Search for the cell housing the specified text and yield its (X, Y) center coordinate. 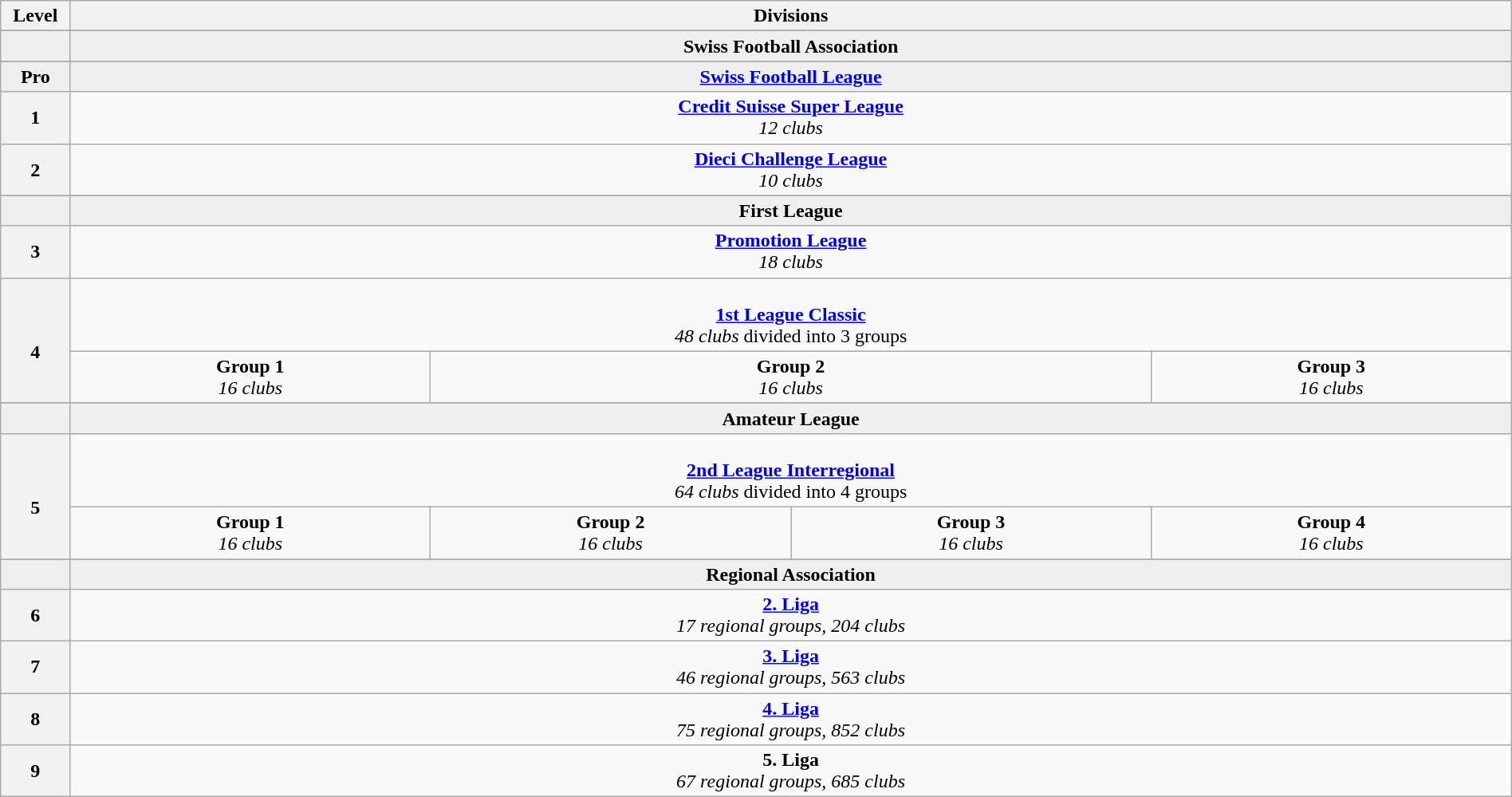
Pro (35, 77)
Divisions (791, 16)
2nd League Interregional64 clubs divided into 4 groups (791, 470)
3. Liga 46 regional groups, 563 clubs (791, 667)
2. Liga 17 regional groups, 204 clubs (791, 616)
Amateur League (791, 418)
Credit Suisse Super League 12 clubs (791, 118)
First League (791, 211)
5. Liga 67 regional groups, 685 clubs (791, 771)
7 (35, 667)
Dieci Challenge League 10 clubs (791, 169)
3 (35, 252)
4. Liga 75 regional groups, 852 clubs (791, 720)
8 (35, 720)
Group 4 16 clubs (1331, 533)
Promotion League 18 clubs (791, 252)
Level (35, 16)
5 (35, 496)
Swiss Football League (791, 77)
9 (35, 771)
2 (35, 169)
6 (35, 616)
Swiss Football Association (791, 46)
4 (35, 340)
1st League Classic48 clubs divided into 3 groups (791, 314)
1 (35, 118)
Regional Association (791, 574)
